Search for the cell housing the specified text and yield its [x, y] center coordinate. 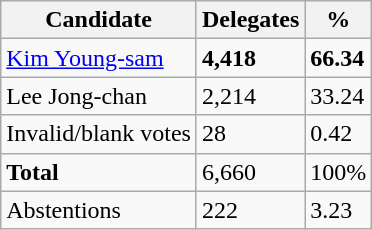
Abstentions [99, 210]
28 [250, 134]
222 [250, 210]
100% [338, 172]
3.23 [338, 210]
2,214 [250, 96]
0.42 [338, 134]
6,660 [250, 172]
Lee Jong-chan [99, 96]
33.24 [338, 96]
66.34 [338, 58]
4,418 [250, 58]
Total [99, 172]
% [338, 20]
Candidate [99, 20]
Kim Young-sam [99, 58]
Delegates [250, 20]
Invalid/blank votes [99, 134]
